Provide the [x, y] coordinate of the cell's center where the given text is located.  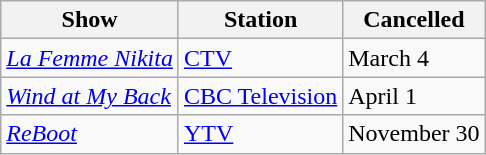
ReBoot [90, 134]
Station [260, 20]
April 1 [414, 96]
Wind at My Back [90, 96]
March 4 [414, 58]
November 30 [414, 134]
La Femme Nikita [90, 58]
CBC Television [260, 96]
Show [90, 20]
CTV [260, 58]
YTV [260, 134]
Cancelled [414, 20]
